For the text-containing cell, return its midpoint in (X, Y) coordinate format. 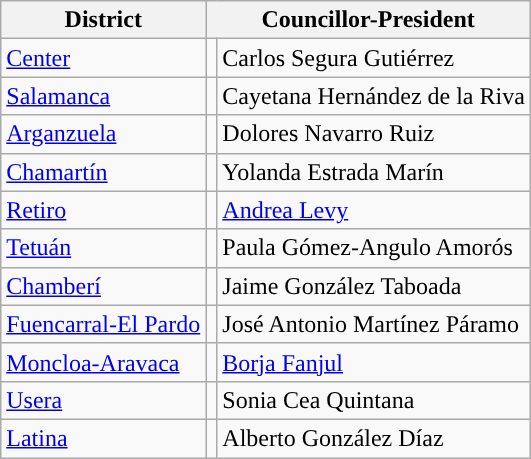
Latina (104, 438)
Arganzuela (104, 134)
Dolores Navarro Ruiz (374, 134)
District (104, 20)
Sonia Cea Quintana (374, 400)
Alberto González Díaz (374, 438)
José Antonio Martínez Páramo (374, 324)
Usera (104, 400)
Jaime González Taboada (374, 286)
Chamberí (104, 286)
Carlos Segura Gutiérrez (374, 58)
Paula Gómez-Angulo Amorós (374, 248)
Retiro (104, 210)
Fuencarral-El Pardo (104, 324)
Center (104, 58)
Chamartín (104, 172)
Andrea Levy (374, 210)
Borja Fanjul (374, 362)
Cayetana Hernández de la Riva (374, 96)
Salamanca (104, 96)
Yolanda Estrada Marín (374, 172)
Tetuán (104, 248)
Moncloa-Aravaca (104, 362)
Councillor-President (368, 20)
